Identify which cell holds the provided text, then report its [x, y] central coordinate. 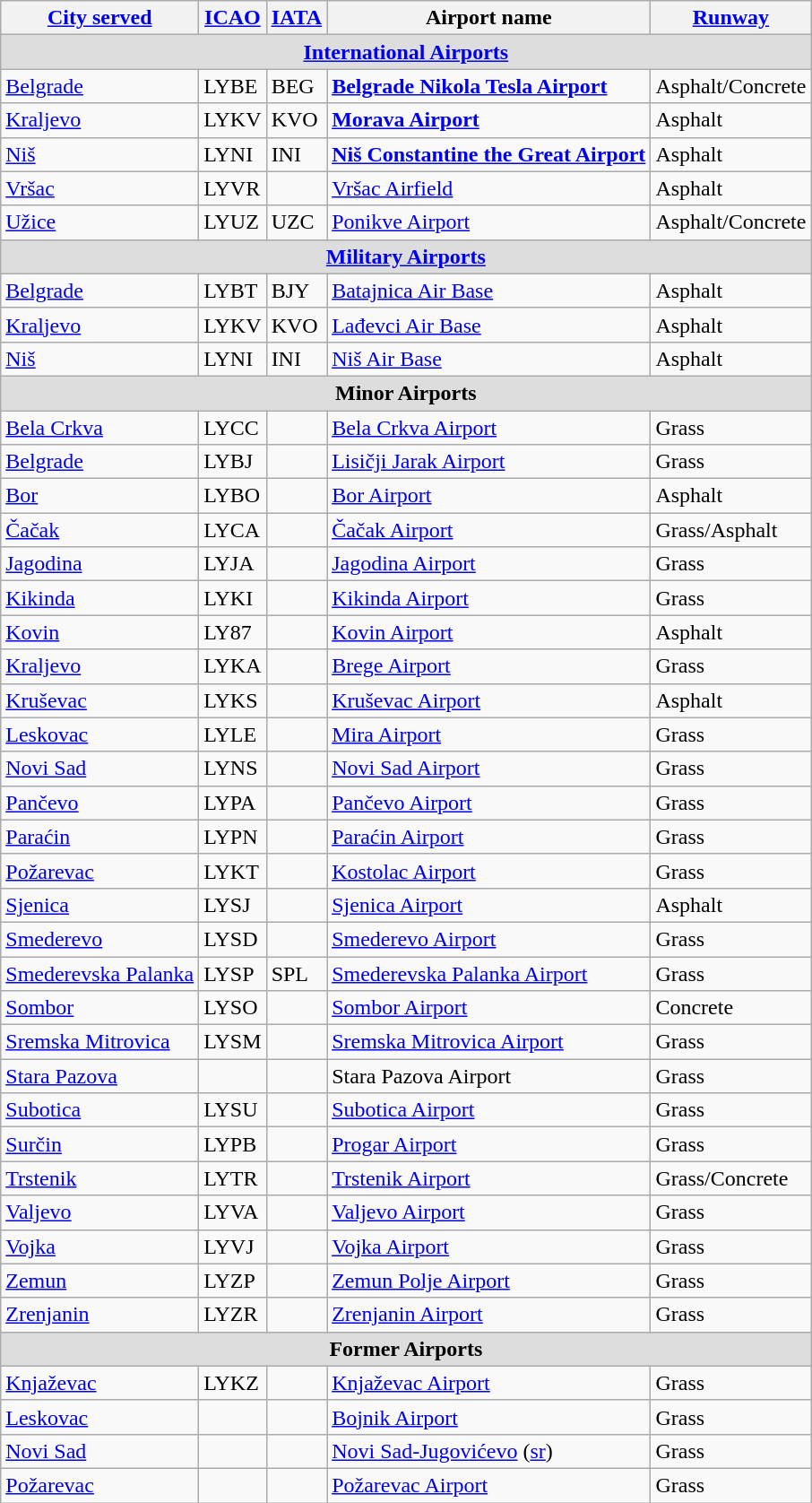
Vršac [100, 188]
Bela Crkva [100, 428]
Kovin Airport [489, 632]
Kikinda [100, 598]
Požarevac Airport [489, 1485]
ICAO [233, 18]
Sremska Mitrovica [100, 1042]
Trstenik Airport [489, 1178]
Kostolac Airport [489, 871]
Paraćin [100, 837]
Niš Air Base [489, 359]
Sremska Mitrovica Airport [489, 1042]
Kruševac [100, 700]
LYZR [233, 1315]
Paraćin Airport [489, 837]
Sombor Airport [489, 1008]
LYSU [233, 1110]
Lisičji Jarak Airport [489, 462]
SPL [297, 973]
Smederevska Palanka Airport [489, 973]
Zemun [100, 1281]
Vršac Airfield [489, 188]
Grass/Concrete [731, 1178]
Stara Pazova Airport [489, 1076]
Užice [100, 222]
LYPB [233, 1144]
LYBO [233, 496]
Surčin [100, 1144]
Ponikve Airport [489, 222]
Brege Airport [489, 666]
Sjenica Airport [489, 905]
LYVR [233, 188]
LYSO [233, 1008]
Vojka Airport [489, 1247]
Čačak Airport [489, 530]
Morava Airport [489, 120]
Kovin [100, 632]
LY87 [233, 632]
BEG [297, 86]
LYKA [233, 666]
Progar Airport [489, 1144]
Trstenik [100, 1178]
LYZP [233, 1281]
LYKZ [233, 1383]
LYLE [233, 734]
LYBE [233, 86]
Knjaževac [100, 1383]
LYNS [233, 769]
Sjenica [100, 905]
BJY [297, 291]
City served [100, 18]
Novi Sad-Jugovićevo (sr) [489, 1451]
Former Airports [406, 1349]
IATA [297, 18]
Sombor [100, 1008]
LYCC [233, 428]
Pančevo [100, 803]
Smederevo Airport [489, 939]
LYBT [233, 291]
Bela Crkva Airport [489, 428]
LYKI [233, 598]
Smederevska Palanka [100, 973]
Bojnik Airport [489, 1417]
Vojka [100, 1247]
Kikinda Airport [489, 598]
LYSM [233, 1042]
Valjevo [100, 1212]
Zrenjanin [100, 1315]
LYSJ [233, 905]
Bor Airport [489, 496]
LYTR [233, 1178]
LYUZ [233, 222]
Concrete [731, 1008]
Novi Sad Airport [489, 769]
LYVA [233, 1212]
Minor Airports [406, 393]
LYCA [233, 530]
Smederevo [100, 939]
Subotica Airport [489, 1110]
Subotica [100, 1110]
LYKS [233, 700]
LYSP [233, 973]
Lađevci Air Base [489, 325]
International Airports [406, 52]
LYPN [233, 837]
Batajnica Air Base [489, 291]
LYKT [233, 871]
Valjevo Airport [489, 1212]
LYVJ [233, 1247]
Jagodina [100, 564]
Kruševac Airport [489, 700]
Knjaževac Airport [489, 1383]
LYPA [233, 803]
Stara Pazova [100, 1076]
Niš Constantine the Great Airport [489, 154]
Belgrade Nikola Tesla Airport [489, 86]
UZC [297, 222]
Mira Airport [489, 734]
Runway [731, 18]
Zemun Polje Airport [489, 1281]
Bor [100, 496]
Pančevo Airport [489, 803]
Jagodina Airport [489, 564]
Military Airports [406, 256]
LYBJ [233, 462]
LYSD [233, 939]
Zrenjanin Airport [489, 1315]
Čačak [100, 530]
Grass/Asphalt [731, 530]
Airport name [489, 18]
LYJA [233, 564]
